Return [X, Y] of the center of cell containing provided text 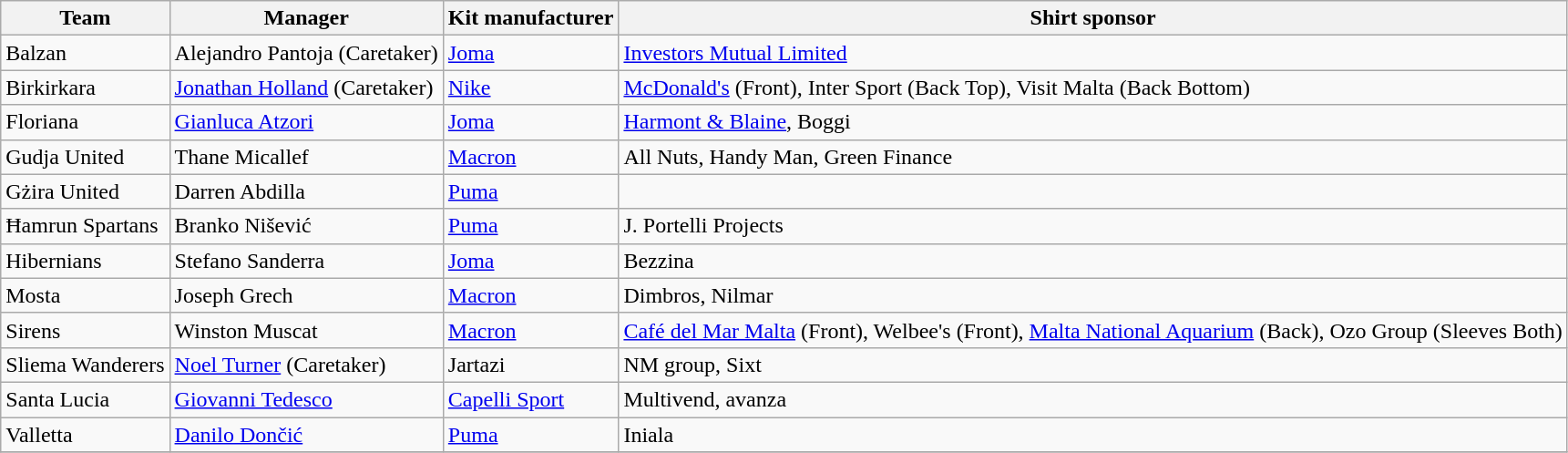
Bezzina [1093, 261]
Iniala [1093, 435]
Danilo Dončić [306, 435]
Valletta [86, 435]
Multivend, avanza [1093, 399]
McDonald's (Front), Inter Sport (Back Top), Visit Malta (Back Bottom) [1093, 88]
Jartazi [530, 365]
Capelli Sport [530, 399]
Noel Turner (Caretaker) [306, 365]
Gianluca Atzori [306, 122]
Investors Mutual Limited [1093, 53]
Hibernians [86, 261]
Balzan [86, 53]
Birkirkara [86, 88]
Manager [306, 18]
Darren Abdilla [306, 191]
Kit manufacturer [530, 18]
Giovanni Tedesco [306, 399]
Joseph Grech [306, 295]
J. Portelli Projects [1093, 226]
Café del Mar Malta (Front), Welbee's (Front), Malta National Aquarium (Back), Ozo Group (Sleeves Both) [1093, 330]
Floriana [86, 122]
Ħamrun Spartans [86, 226]
Nike [530, 88]
NM group, Sixt [1093, 365]
Gżira United [86, 191]
Harmont & Blaine, Boggi [1093, 122]
All Nuts, Handy Man, Green Finance [1093, 157]
Stefano Sanderra [306, 261]
Santa Lucia [86, 399]
Jonathan Holland (Caretaker) [306, 88]
Sirens [86, 330]
Branko Nišević [306, 226]
Dimbros, Nilmar [1093, 295]
Gudja United [86, 157]
Winston Muscat [306, 330]
Alejandro Pantoja (Caretaker) [306, 53]
Sliema Wanderers [86, 365]
Team [86, 18]
Mosta [86, 295]
Shirt sponsor [1093, 18]
Thane Micallef [306, 157]
